Detect which cell encompasses the target text, then output its (X, Y) center coordinate. 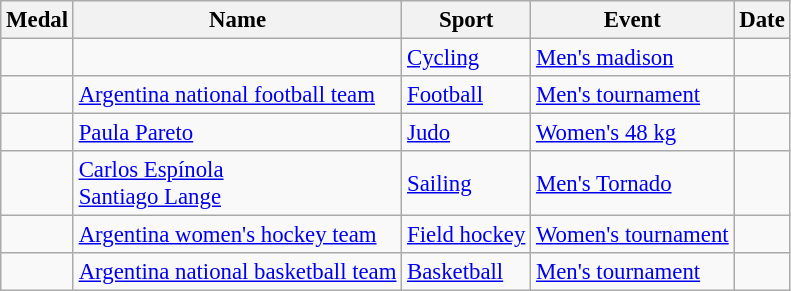
Men's Tornado (632, 184)
Carlos EspínolaSantiago Lange (237, 184)
Men's tournament (632, 95)
Paula Pareto (237, 133)
Judo (466, 133)
Women's 48 kg (632, 133)
Event (632, 20)
Men's madison (632, 58)
Argentina women's hockey team (237, 235)
Date (762, 20)
Medal (38, 20)
Sport (466, 20)
Cycling (466, 58)
Women's tournament (632, 235)
Field hockey (466, 235)
Name (237, 20)
Football (466, 95)
Sailing (466, 184)
Argentina national football team (237, 95)
